Return (x, y) of the center of cell containing provided text 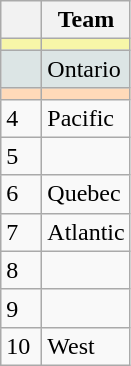
6 (22, 194)
Pacific (86, 118)
4 (22, 118)
Quebec (86, 194)
5 (22, 156)
9 (22, 308)
Ontario (86, 69)
Atlantic (86, 232)
Team (86, 20)
8 (22, 270)
7 (22, 232)
10 (22, 346)
West (86, 346)
